Detect which cell encompasses the target text, then output its [X, Y] center coordinate. 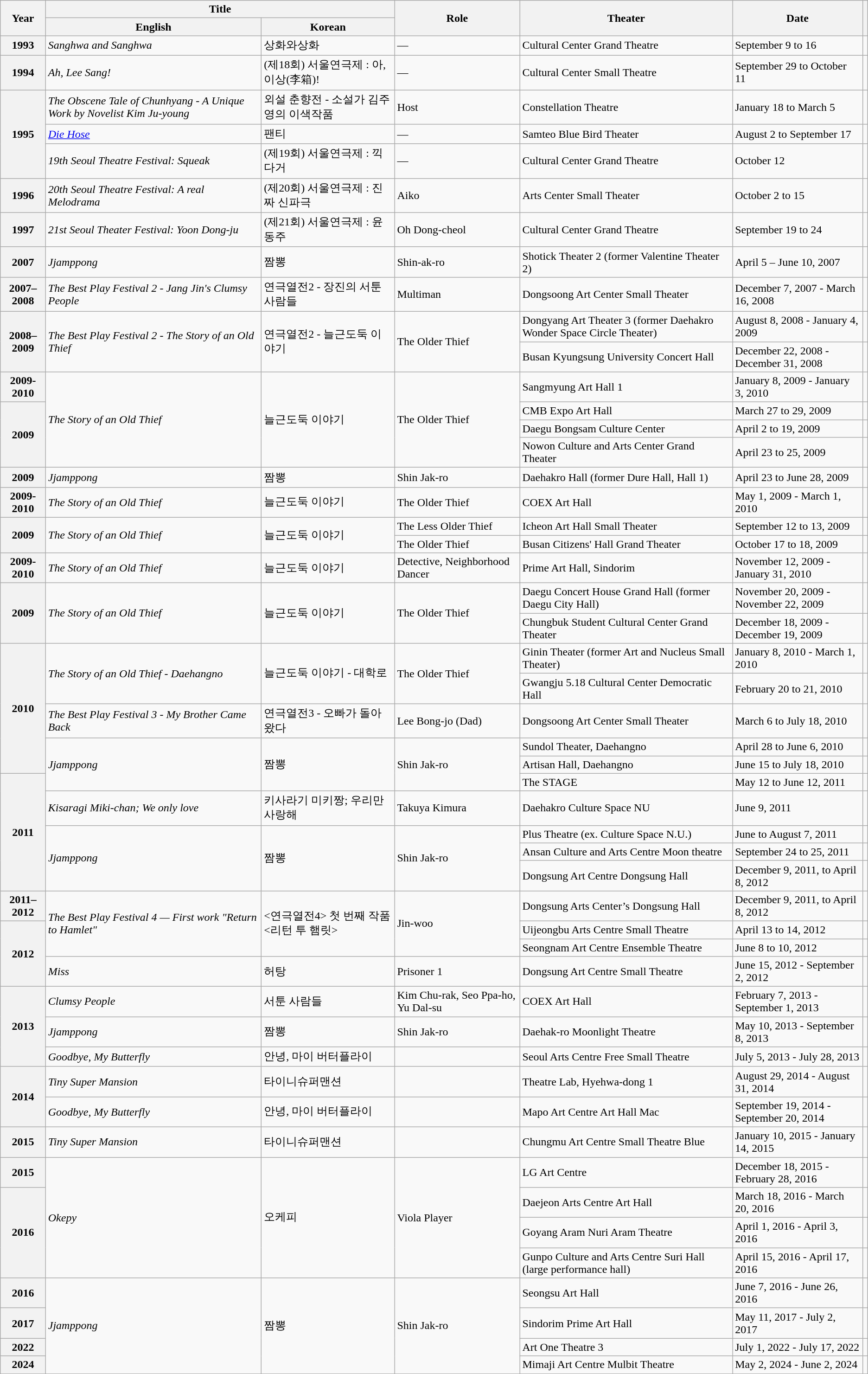
Chungbuk Student Cultural Center Grand Theater [626, 628]
<연극열전4> 첫 번째 작품 <리턴 투 햄릿> [328, 923]
2010 [23, 708]
1995 [23, 135]
Daejeon Arts Centre Art Hall [626, 1202]
1996 [23, 195]
CMB Expo Art Hall [626, 411]
August 8, 2008 - January 4, 2009 [798, 327]
Kisaragi Miki-chan; We only love [153, 808]
Nowon Culture and Arts Center Grand Theater [626, 453]
(제20회) 서울연극제 : 진짜 신파극 [328, 195]
Clumsy People [153, 1002]
Seoul Arts Centre Free Small Theatre [626, 1057]
December 18, 2009 - December 19, 2009 [798, 628]
September 12 to 13, 2009 [798, 526]
Busan Kyungsung University Concert Hall [626, 356]
September 9 to 16 [798, 45]
November 12, 2009 - January 31, 2010 [798, 568]
상화와상화 [328, 45]
서툰 사람들 [328, 1002]
Seongsu Art Hall [626, 1293]
The Obscene Tale of Chunhyang - A Unique Work by Novelist Kim Ju-young [153, 107]
Ah, Lee Sang! [153, 72]
연극열전2 - 늘근도둑 이야기 [328, 341]
Year [23, 18]
June 8 to 10, 2012 [798, 948]
February 7, 2013 - September 1, 2013 [798, 1002]
September 19, 2014 - September 20, 2014 [798, 1111]
Jin-woo [457, 923]
Cultural Center Small Theatre [626, 72]
2022 [23, 1347]
LG Art Centre [626, 1172]
Gunpo Culture and Arts Centre Suri Hall (large performance hall) [626, 1263]
English [153, 27]
Miss [153, 971]
August 29, 2014 - August 31, 2014 [798, 1082]
Ginin Theater (former Art and Nucleus Small Theater) [626, 659]
Aiko [457, 195]
July 1, 2022 - July 17, 2022 [798, 1347]
1994 [23, 72]
March 6 to July 18, 2010 [798, 721]
Artisan Hall, Daehangno [626, 764]
The STAGE [626, 782]
Sundol Theater, Daehangno [626, 747]
April 1, 2016 - April 3, 2016 [798, 1233]
Date [798, 18]
January 18 to March 5 [798, 107]
Sindorim Prime Art Hall [626, 1323]
Seongnam Art Centre Ensemble Theatre [626, 948]
Okepy [153, 1217]
Theatre Lab, Hyehwa-dong 1 [626, 1082]
Title [220, 9]
Lee Bong-jo (Dad) [457, 721]
December 22, 2008 - December 31, 2008 [798, 356]
April 5 – June 10, 2007 [798, 262]
Multiman [457, 294]
The Best Play Festival 2 - Jang Jin's Clumsy People [153, 294]
(제21회) 서울연극제 : 윤동주 [328, 230]
2014 [23, 1097]
Kim Chu-rak, Seo Ppa-ho, Yu Dal-su [457, 1002]
Dongyang Art Theater 3 (former Daehakro Wonder Space Circle Theater) [626, 327]
2007 [23, 262]
June 15, 2012 - September 2, 2012 [798, 971]
Mapo Art Centre Art Hall Mac [626, 1111]
Chungmu Art Centre Small Theatre Blue [626, 1142]
Daegu Concert House Grand Hall (former Daegu City Hall) [626, 598]
Daehak-ro Moonlight Theatre [626, 1032]
키사라기 미키짱; 우리만 사랑해 [328, 808]
January 8, 2009 - January 3, 2010 [798, 387]
19th Seoul Theatre Festival: Squeak [153, 161]
Arts Center Small Theater [626, 195]
Daehakro Hall (former Dure Hall, Hall 1) [626, 478]
August 2 to September 17 [798, 135]
November 20, 2009 - November 22, 2009 [798, 598]
Icheon Art Hall Small Theater [626, 526]
April 15, 2016 - April 17, 2016 [798, 1263]
Goyang Aram Nuri Aram Theatre [626, 1233]
February 20 to 21, 2010 [798, 688]
May 2, 2024 - June 2, 2024 [798, 1365]
Viola Player [457, 1217]
December 7, 2007 - March 16, 2008 [798, 294]
April 23 to June 28, 2009 [798, 478]
July 5, 2013 - July 28, 2013 [798, 1057]
The Story of an Old Thief - Daehangno [153, 674]
20th Seoul Theatre Festival: A real Melodrama [153, 195]
Uijeongbu Arts Centre Small Theatre [626, 930]
외설 춘향전 - 소설가 김주영의 이색작품 [328, 107]
허탕 [328, 971]
October 12 [798, 161]
Takuya Kimura [457, 808]
April 13 to 14, 2012 [798, 930]
(제18회) 서울연극제 : 아, 이상(李箱)! [328, 72]
21st Seoul Theater Festival: Yoon Dong-ju [153, 230]
Ansan Culture and Arts Centre Moon theatre [626, 852]
Dongsung Art Centre Dongsung Hall [626, 876]
June to August 7, 2011 [798, 834]
September 29 to October 11 [798, 72]
Korean [328, 27]
June 15 to July 18, 2010 [798, 764]
September 19 to 24 [798, 230]
October 17 to 18, 2009 [798, 544]
Shotick Theater 2 (former Valentine Theater 2) [626, 262]
1997 [23, 230]
Prisoner 1 [457, 971]
Shin-ak-ro [457, 262]
Daegu Bongsam Culture Center [626, 429]
2007–2008 [23, 294]
May 11, 2017 - July 2, 2017 [798, 1323]
Die Hose [153, 135]
The Less Older Thief [457, 526]
May 10, 2013 - September 8, 2013 [798, 1032]
March 18, 2016 - March 20, 2016 [798, 1202]
October 2 to 15 [798, 195]
오케피 [328, 1217]
April 23 to 25, 2009 [798, 453]
Constellation Theatre [626, 107]
April 28 to June 6, 2010 [798, 747]
Daehakro Culture Space NU [626, 808]
2012 [23, 954]
Role [457, 18]
January 8, 2010 - March 1, 2010 [798, 659]
April 2 to 19, 2009 [798, 429]
January 10, 2015 - January 14, 2015 [798, 1142]
Mimaji Art Centre Mulbit Theatre [626, 1365]
2024 [23, 1365]
(제19회) 서울연극제 : 끽다거 [328, 161]
연극열전3 - 오빠가 돌아왔다 [328, 721]
June 7, 2016 - June 26, 2016 [798, 1293]
2013 [23, 1027]
The Best Play Festival 4 — First work "Return to Hamlet" [153, 923]
Plus Theatre (ex. Culture Space N.U.) [626, 834]
1993 [23, 45]
Prime Art Hall, Sindorim [626, 568]
Dongsung Art Centre Small Theatre [626, 971]
December 18, 2015 - February 28, 2016 [798, 1172]
Oh Dong-cheol [457, 230]
Busan Citizens' Hall Grand Theater [626, 544]
Sangmyung Art Hall 1 [626, 387]
늘근도둑 이야기 - 대학로 [328, 674]
Detective, Neighborhood Dancer [457, 568]
Gwangju 5.18 Cultural Center Democratic Hall [626, 688]
September 24 to 25, 2011 [798, 852]
팬티 [328, 135]
2008–2009 [23, 341]
Sanghwa and Sanghwa [153, 45]
Art One Theatre 3 [626, 1347]
Dongsung Arts Center’s Dongsung Hall [626, 905]
Samteo Blue Bird Theater [626, 135]
Theater [626, 18]
May 12 to June 12, 2011 [798, 782]
March 27 to 29, 2009 [798, 411]
2011–2012 [23, 905]
연극열전2 - 장진의 서툰사람들 [328, 294]
May 1, 2009 - March 1, 2010 [798, 502]
The Best Play Festival 2 - The Story of an Old Thief [153, 341]
June 9, 2011 [798, 808]
2011 [23, 832]
The Best Play Festival 3 - My Brother Came Back [153, 721]
Host [457, 107]
2017 [23, 1323]
